Find where the given text appears and provide that cell's center as [x, y] coordinate. 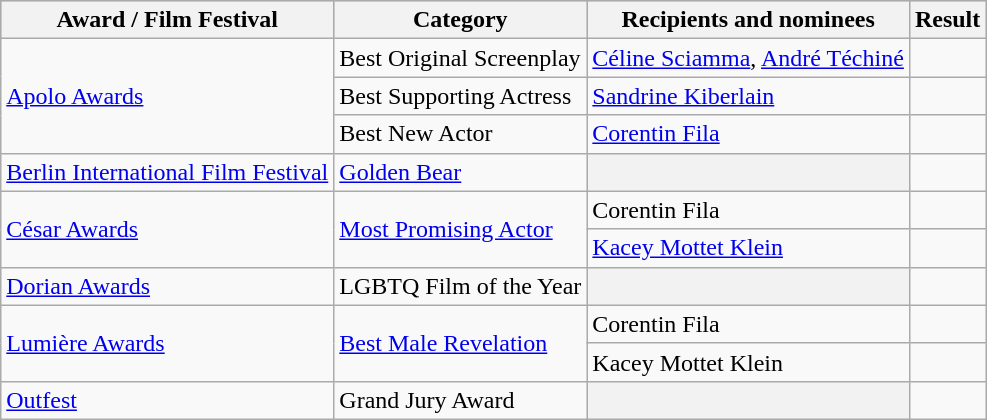
Recipients and nominees [748, 20]
Lumière Awards [168, 343]
Grand Jury Award [460, 400]
Céline Sciamma, André Téchiné [748, 58]
Result [947, 20]
Sandrine Kiberlain [748, 96]
Best Original Screenplay [460, 58]
LGBTQ Film of the Year [460, 286]
Golden Bear [460, 172]
Best New Actor [460, 134]
Apolo Awards [168, 96]
Best Male Revelation [460, 343]
Dorian Awards [168, 286]
Berlin International Film Festival [168, 172]
Category [460, 20]
Best Supporting Actress [460, 96]
Outfest [168, 400]
Award / Film Festival [168, 20]
Most Promising Actor [460, 229]
César Awards [168, 229]
